Determine the [X, Y] coordinate at the center of the cell enclosing the given text.  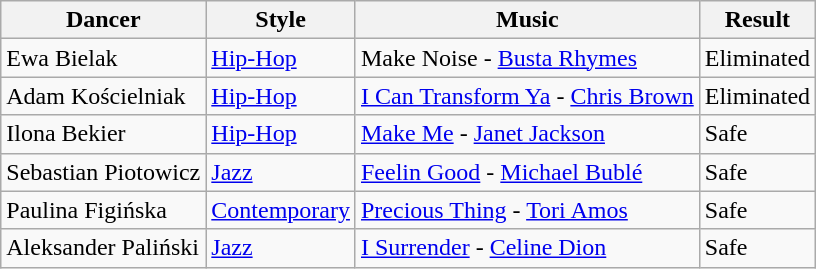
Result [757, 20]
I Surrender - Celine Dion [527, 248]
I Can Transform Ya - Chris Brown [527, 96]
Dancer [104, 20]
Style [281, 20]
Aleksander Paliński [104, 248]
Make Noise - Busta Rhymes [527, 58]
Precious Thing - Tori Amos [527, 210]
Make Me - Janet Jackson [527, 134]
Paulina Figińska [104, 210]
Music [527, 20]
Sebastian Piotowicz [104, 172]
Adam Kościelniak [104, 96]
Contemporary [281, 210]
Ilona Bekier [104, 134]
Ewa Bielak [104, 58]
Feelin Good - Michael Bublé [527, 172]
